Provide the [X, Y] coordinate of the cell's center where the given text is located.  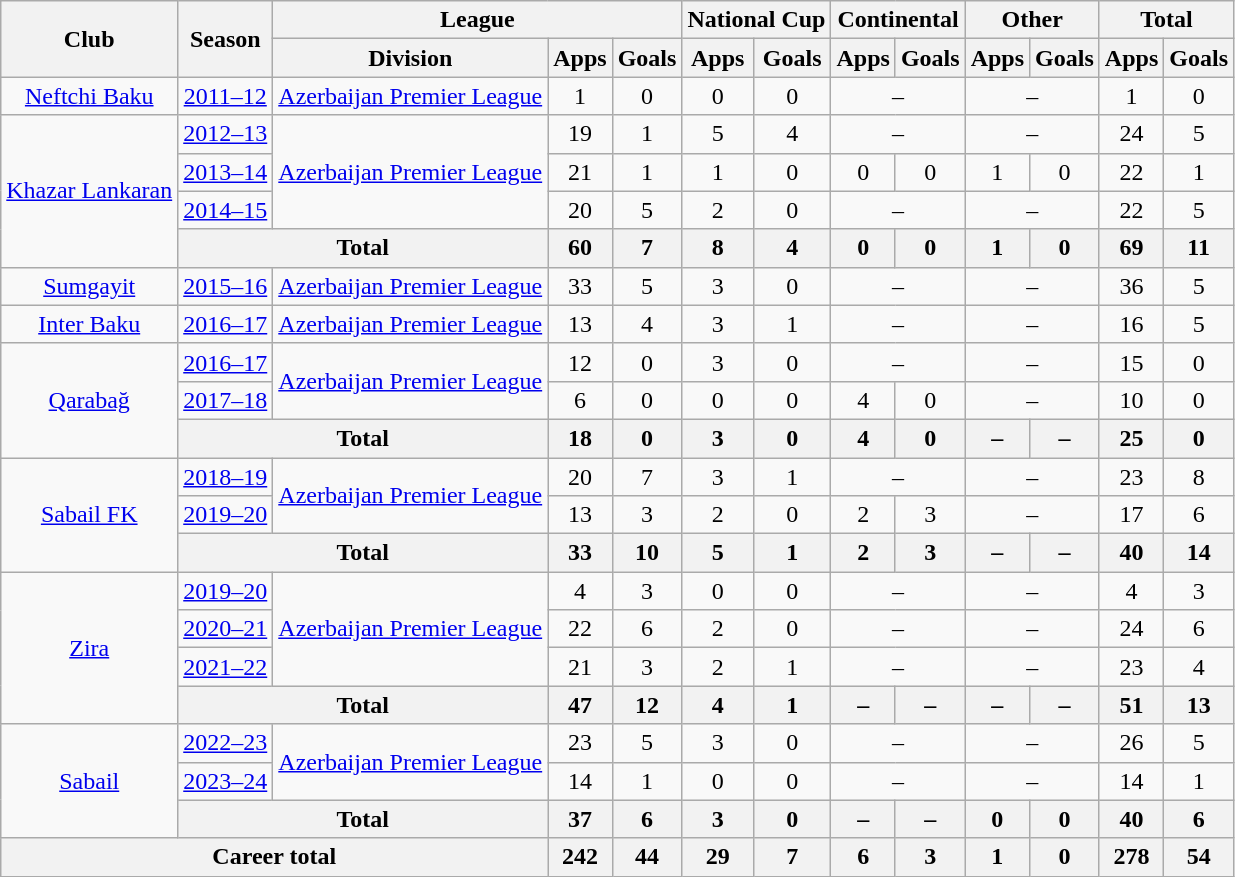
2013–14 [226, 172]
Sabail [90, 781]
2023–24 [226, 781]
11 [1199, 248]
19 [580, 134]
Club [90, 39]
Sumgayit [90, 286]
Continental [898, 20]
47 [580, 705]
36 [1131, 286]
2012–13 [226, 134]
16 [1131, 324]
2017–18 [226, 400]
15 [1131, 362]
Division [410, 58]
17 [1131, 515]
25 [1131, 438]
2011–12 [226, 96]
National Cup [756, 20]
Career total [274, 857]
Other [1032, 20]
60 [580, 248]
2022–23 [226, 743]
Season [226, 39]
2020–21 [226, 629]
242 [580, 857]
Sabail FK [90, 515]
26 [1131, 743]
29 [718, 857]
Khazar Lankaran [90, 191]
Inter Baku [90, 324]
18 [580, 438]
League [478, 20]
44 [647, 857]
54 [1199, 857]
Neftchi Baku [90, 96]
2014–15 [226, 210]
Zira [90, 648]
2015–16 [226, 286]
37 [580, 819]
278 [1131, 857]
2018–19 [226, 477]
69 [1131, 248]
51 [1131, 705]
Qarabağ [90, 400]
2021–22 [226, 667]
